Provide the (X, Y) coordinate of the cell's center where the given text is located.  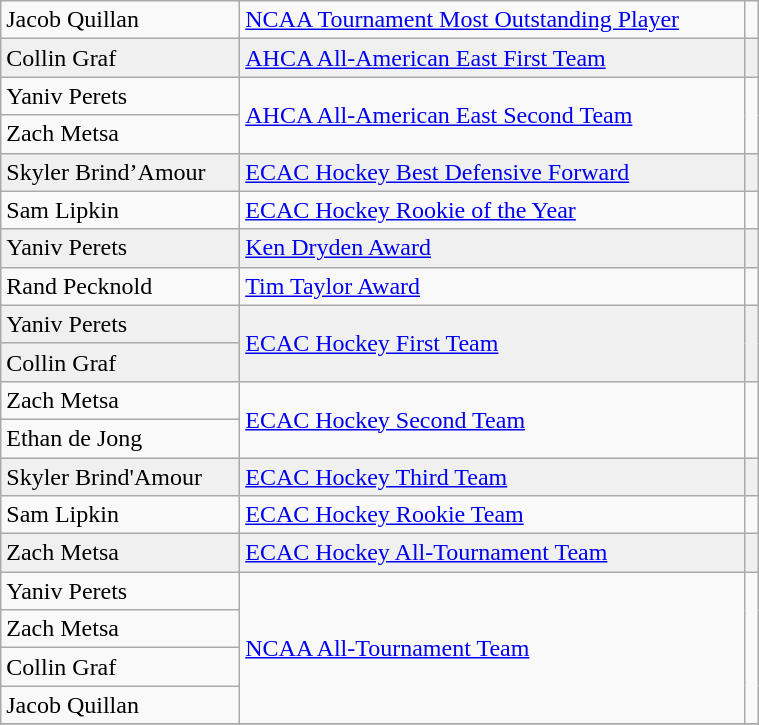
ECAC Hockey All-Tournament Team (492, 553)
NCAA Tournament Most Outstanding Player (492, 20)
Skyler Brind’Amour (120, 172)
Tim Taylor Award (492, 286)
AHCA All-American East First Team (492, 58)
AHCA All-American East Second Team (492, 115)
ECAC Hockey Rookie of the Year (492, 210)
ECAC Hockey Best Defensive Forward (492, 172)
ECAC Hockey First Team (492, 343)
Ethan de Jong (120, 438)
Ken Dryden Award (492, 248)
Skyler Brind'Amour (120, 477)
ECAC Hockey Second Team (492, 419)
ECAC Hockey Rookie Team (492, 515)
NCAA All-Tournament Team (492, 648)
Rand Pecknold (120, 286)
ECAC Hockey Third Team (492, 477)
